Provide the [x, y] coordinate of the cell's center where the given text is located.  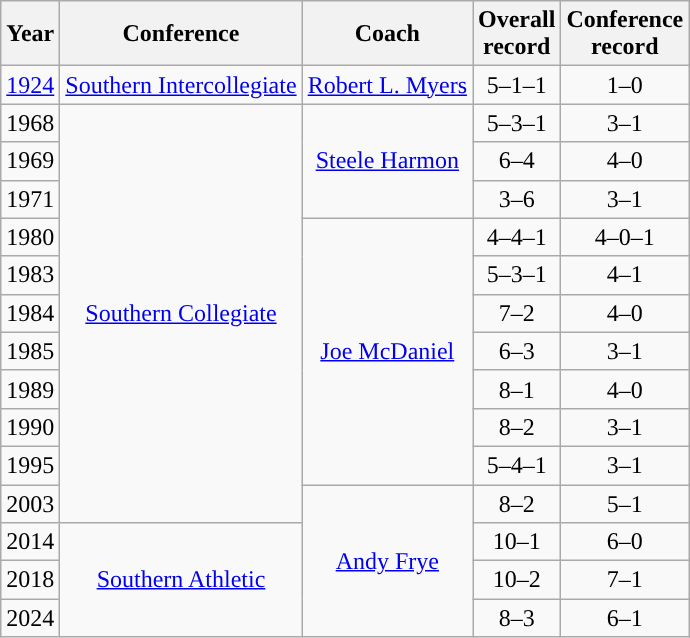
6–1 [625, 618]
7–2 [516, 313]
5–1 [625, 503]
8–3 [516, 618]
1984 [30, 313]
2018 [30, 580]
1–0 [625, 85]
2014 [30, 542]
3–6 [516, 199]
Robert L. Myers [387, 85]
1969 [30, 161]
1983 [30, 275]
4–1 [625, 275]
Conference [181, 34]
1989 [30, 389]
2024 [30, 618]
1924 [30, 85]
Overallrecord [516, 34]
Coach [387, 34]
7–1 [625, 580]
8–1 [516, 389]
Joe McDaniel [387, 351]
1990 [30, 427]
6–0 [625, 542]
Year [30, 34]
Southern Intercollegiate [181, 85]
5–1–1 [516, 85]
Conferencerecord [625, 34]
10–1 [516, 542]
Andy Frye [387, 560]
Southern Collegiate [181, 314]
Steele Harmon [387, 161]
Southern Athletic [181, 580]
5–4–1 [516, 465]
1995 [30, 465]
10–2 [516, 580]
1980 [30, 237]
4–0–1 [625, 237]
1985 [30, 351]
4–4–1 [516, 237]
6–4 [516, 161]
2003 [30, 503]
1971 [30, 199]
6–3 [516, 351]
1968 [30, 123]
